Search for the cell housing the specified text and yield its [x, y] center coordinate. 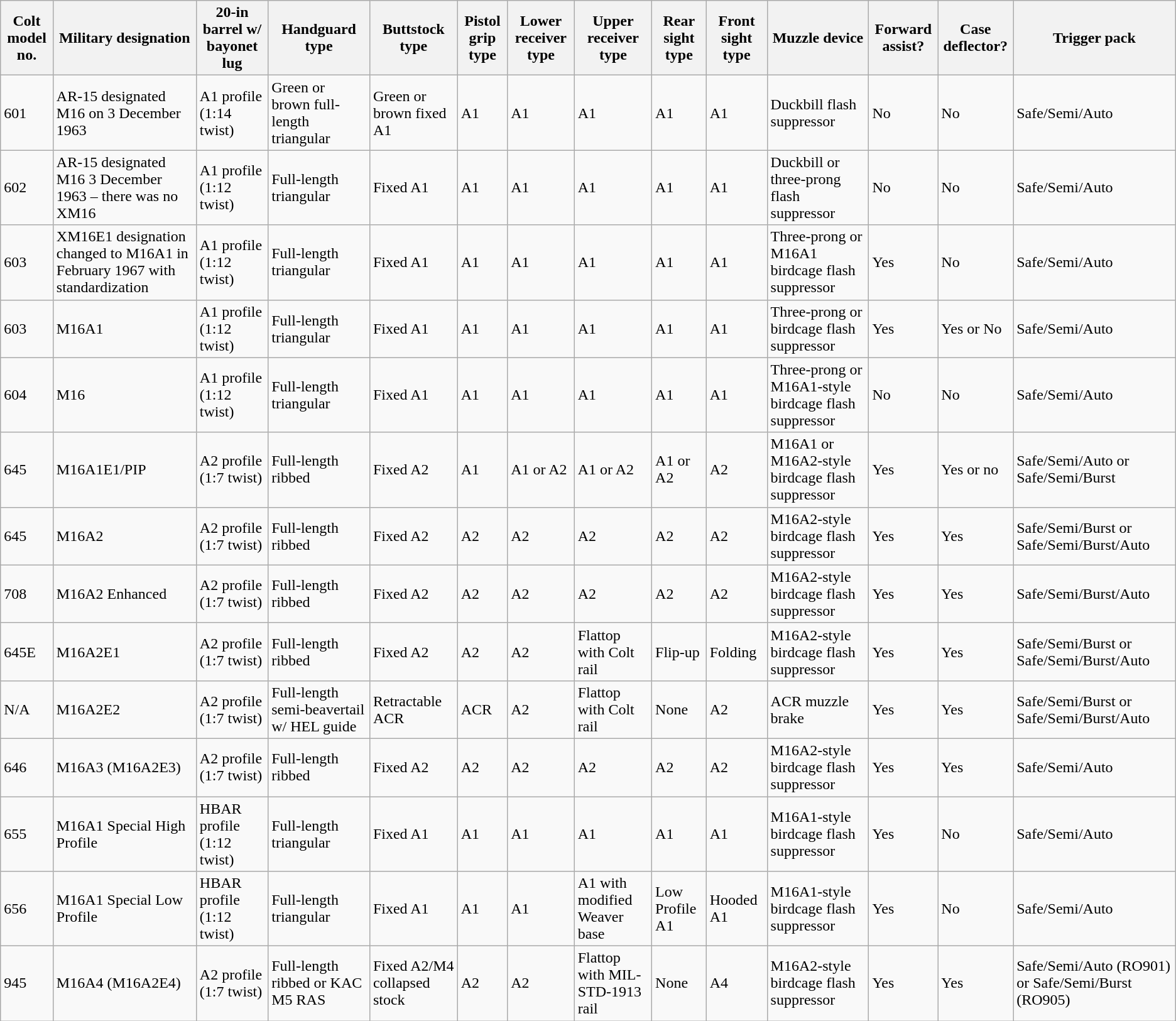
AR-15 designated M16 on 3 December 1963 [124, 113]
M16A2E1 [124, 652]
602 [27, 187]
Duckbill flash suppressor [818, 113]
M16A1 or M16A2-style birdcage flash suppressor [818, 470]
M16A2 [124, 536]
Muzzle device [818, 38]
A4 [736, 984]
Three-prong or M16A1 birdcage flash suppressor [818, 263]
N/A [27, 709]
Full-length semi-beavertail w/ HEL guide [319, 709]
ACR muzzle brake [818, 709]
Upper receiver type [613, 38]
Buttstock type [413, 38]
656 [27, 909]
Duckbill or three-prong flash suppressor [818, 187]
Three-prong or M16A1-style birdcage flash suppressor [818, 395]
655 [27, 834]
M16A1 [124, 329]
Case deflector? [976, 38]
945 [27, 984]
708 [27, 594]
AR-15 designated M16 3 December 1963 – there was no XM16 [124, 187]
645E [27, 652]
Front sight type [736, 38]
ACR [482, 709]
Safe/Semi/Auto or Safe/Semi/Burst [1094, 470]
20-in barrel w/ bayonet lug [232, 38]
Colt model no. [27, 38]
Hooded A1 [736, 909]
Yes or No [976, 329]
M16A1E1/PIP [124, 470]
M16A3 (M16A2E3) [124, 767]
Safe/Semi/Auto (RO901) or Safe/Semi/Burst (RO905) [1094, 984]
Pistol grip type [482, 38]
M16A1 Special Low Profile [124, 909]
646 [27, 767]
Lower receiver type [542, 38]
M16A2E2 [124, 709]
601 [27, 113]
Military designation [124, 38]
M16 [124, 395]
M16A1 Special High Profile [124, 834]
A1 with modified Weaver base [613, 909]
Safe/Semi/Burst/Auto [1094, 594]
Retractable ACR [413, 709]
Fixed A2/M4 collapsed stock [413, 984]
Yes or no [976, 470]
Green or brown full-length triangular [319, 113]
Forward assist? [903, 38]
A1 profile (1:14 twist) [232, 113]
604 [27, 395]
M16A4 (M16A2E4) [124, 984]
Trigger pack [1094, 38]
Rear sight type [680, 38]
Flip-up [680, 652]
XM16E1 designation changed to M16A1 in February 1967 with standardization [124, 263]
Low Profile A1 [680, 909]
Three-prong or birdcage flash suppressor [818, 329]
Flattop with MIL-STD-1913 rail [613, 984]
Full-length ribbed or KAC M5 RAS [319, 984]
Folding [736, 652]
M16A2 Enhanced [124, 594]
Handguard type [319, 38]
Green or brown fixed A1 [413, 113]
